Identify which cell holds the provided text, then report its [X, Y] central coordinate. 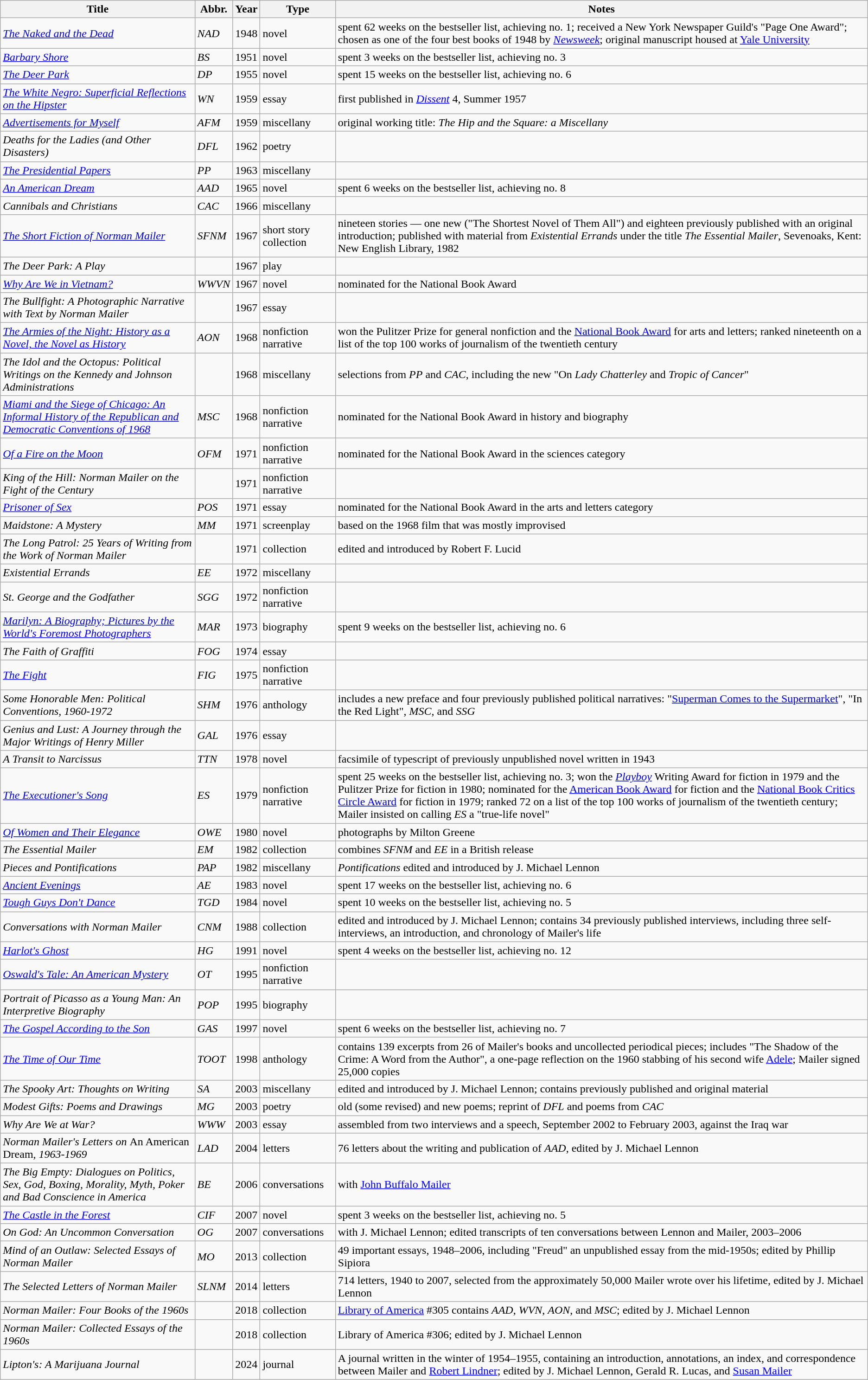
AE [214, 885]
GAS [214, 1028]
1962 [247, 147]
edited and introduced by J. Michael Lennon; contains previously published and original material [601, 1089]
Conversations with Norman Mailer [97, 927]
Library of America #306; edited by J. Michael Lennon [601, 1334]
Notes [601, 9]
AON [214, 338]
short story collection [298, 236]
Tough Guys Don't Dance [97, 903]
AAD [214, 188]
1983 [247, 885]
The Deer Park [97, 75]
The Essential Mailer [97, 850]
SHM [214, 705]
An American Dream [97, 188]
49 important essays, 1948–2006, including "Freud" an unpublished essay from the mid-1950s; edited by Phillip Sipiora [601, 1256]
The Selected Letters of Norman Mailer [97, 1287]
1978 [247, 759]
Harlot's Ghost [97, 950]
includes a new preface and four previously published political narratives: "Superman Comes to the Supermarket", "In the Red Light", MSC, and SSG [601, 705]
ES [214, 796]
selections from PP and CAC, including the new "On Lady Chatterley and Tropic of Cancer" [601, 374]
1965 [247, 188]
combines SFNM and EE in a British release [601, 850]
HG [214, 950]
spent 9 weeks on the bestseller list, achieving no. 6 [601, 627]
1998 [247, 1059]
OWE [214, 832]
1948 [247, 33]
Marilyn: A Biography; Pictures by the World's Foremost Photographers [97, 627]
Maidstone: A Mystery [97, 525]
1973 [247, 627]
1988 [247, 927]
2024 [247, 1365]
The Deer Park: A Play [97, 266]
MM [214, 525]
Mind of an Outlaw: Selected Essays of Norman Mailer [97, 1256]
The Fight [97, 674]
Oswald's Tale: An American Mystery [97, 974]
WN [214, 98]
SLNM [214, 1287]
1966 [247, 205]
The Faith of Graffiti [97, 651]
The White Negro: Superficial Reflections on the Hipster [97, 98]
edited and introduced by Robert F. Lucid [601, 549]
spent 3 weeks on the bestseller list, achieving no. 3 [601, 57]
Some Honorable Men: Political Conventions, 1960-1972 [97, 705]
A Transit to Narcissus [97, 759]
1951 [247, 57]
LAD [214, 1149]
The Idol and the Octopus: Political Writings on the Kennedy and Johnson Administrations [97, 374]
Pontifications edited and introduced by J. Michael Lennon [601, 867]
WWW [214, 1124]
Year [247, 9]
OG [214, 1232]
spent 6 weeks on the bestseller list, achieving no. 8 [601, 188]
Why Are We at War? [97, 1124]
EE [214, 573]
Norman Mailer: Collected Essays of the 1960s [97, 1334]
The Time of Our Time [97, 1059]
assembled from two interviews and a speech, September 2002 to February 2003, against the Iraq war [601, 1124]
TTN [214, 759]
POP [214, 1005]
The Bullfight: A Photographic Narrative with Text by Norman Mailer [97, 308]
2006 [247, 1185]
nominated for the National Book Award [601, 283]
old (some revised) and new poems; reprint of DFL and poems from CAC [601, 1106]
714 letters, 1940 to 2007, selected from the approximately 50,000 Mailer wrote over his lifetime, edited by J. Michael Lennon [601, 1287]
BE [214, 1185]
Norman Mailer's Letters on An American Dream, 1963-1969 [97, 1149]
Genius and Lust: A Journey through the Major Writings of Henry Miller [97, 735]
1980 [247, 832]
Type [298, 9]
DP [214, 75]
AFM [214, 122]
Why Are We in Vietnam? [97, 283]
1975 [247, 674]
Title [97, 9]
screenplay [298, 525]
photographs by Milton Greene [601, 832]
NAD [214, 33]
76 letters about the writing and publication of AAD, edited by J. Michael Lennon [601, 1149]
Of Women and Their Elegance [97, 832]
Deaths for the Ladies (and Other Disasters) [97, 147]
1997 [247, 1028]
The Big Empty: Dialogues on Politics, Sex, God, Boxing, Morality, Myth, Poker and Bad Conscience in America [97, 1185]
EM [214, 850]
spent 6 weeks on the bestseller list, achieving no. 7 [601, 1028]
WWVN [214, 283]
The Executioner's Song [97, 796]
The Long Patrol: 25 Years of Writing from the Work of Norman Mailer [97, 549]
SA [214, 1089]
MG [214, 1106]
On God: An Uncommon Conversation [97, 1232]
1991 [247, 950]
Of a Fire on the Moon [97, 454]
spent 3 weeks on the bestseller list, achieving no. 5 [601, 1215]
nominated for the National Book Award in the sciences category [601, 454]
Miami and the Siege of Chicago: An Informal History of the Republican and Democratic Conventions of 1968 [97, 417]
PP [214, 170]
spent 17 weeks on the bestseller list, achieving no. 6 [601, 885]
Library of America #305 contains AAD, WVN, AON, and MSC; edited by J. Michael Lennon [601, 1310]
2014 [247, 1287]
Ancient Evenings [97, 885]
SFNM [214, 236]
TOOT [214, 1059]
The Castle in the Forest [97, 1215]
1974 [247, 651]
MAR [214, 627]
spent 4 weeks on the bestseller list, achieving no. 12 [601, 950]
CIF [214, 1215]
1984 [247, 903]
POS [214, 507]
based on the 1968 film that was mostly improvised [601, 525]
The Armies of the Night: History as a Novel, the Novel as History [97, 338]
1955 [247, 75]
TGD [214, 903]
Cannibals and Christians [97, 205]
with John Buffalo Mailer [601, 1185]
original working title: The Hip and the Square: a Miscellany [601, 122]
Barbary Shore [97, 57]
first published in Dissent 4, Summer 1957 [601, 98]
nominated for the National Book Award in the arts and letters category [601, 507]
SGG [214, 597]
spent 10 weeks on the bestseller list, achieving no. 5 [601, 903]
The Spooky Art: Thoughts on Writing [97, 1089]
Modest Gifts: Poems and Drawings [97, 1106]
King of the Hill: Norman Mailer on the Fight of the Century [97, 483]
2013 [247, 1256]
OFM [214, 454]
Portrait of Picasso as a Young Man: An Interpretive Biography [97, 1005]
BS [214, 57]
Prisoner of Sex [97, 507]
St. George and the Godfather [97, 597]
FOG [214, 651]
Pieces and Pontifications [97, 867]
DFL [214, 147]
CNM [214, 927]
PAP [214, 867]
MO [214, 1256]
facsimile of typescript of previously unpublished novel written in 1943 [601, 759]
GAL [214, 735]
Lipton's: A Marijuana Journal [97, 1365]
2004 [247, 1149]
Abbr. [214, 9]
Norman Mailer: Four Books of the 1960s [97, 1310]
spent 15 weeks on the bestseller list, achieving no. 6 [601, 75]
The Naked and the Dead [97, 33]
The Presidential Papers [97, 170]
Existential Errands [97, 573]
CAC [214, 205]
FIG [214, 674]
The Short Fiction of Norman Mailer [97, 236]
MSC [214, 417]
nominated for the National Book Award in history and biography [601, 417]
1979 [247, 796]
OT [214, 974]
play [298, 266]
Advertisements for Myself [97, 122]
1963 [247, 170]
journal [298, 1365]
The Gospel According to the Son [97, 1028]
with J. Michael Lennon; edited transcripts of ten conversations between Lennon and Mailer, 2003–2006 [601, 1232]
